Determine the (x, y) coordinate at the center of the cell enclosing the given text.  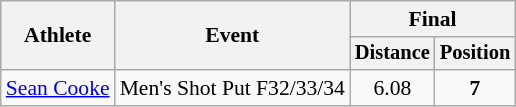
Position (475, 54)
Athlete (58, 36)
Event (232, 36)
Men's Shot Put F32/33/34 (232, 88)
Final (432, 19)
Distance (392, 54)
7 (475, 88)
6.08 (392, 88)
Sean Cooke (58, 88)
